Detect which cell encompasses the target text, then output its [x, y] center coordinate. 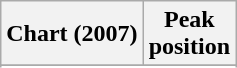
Peakposition [189, 34]
Chart (2007) [72, 34]
